From the cell containing the given text, extract its center point as (X, Y) coordinate. 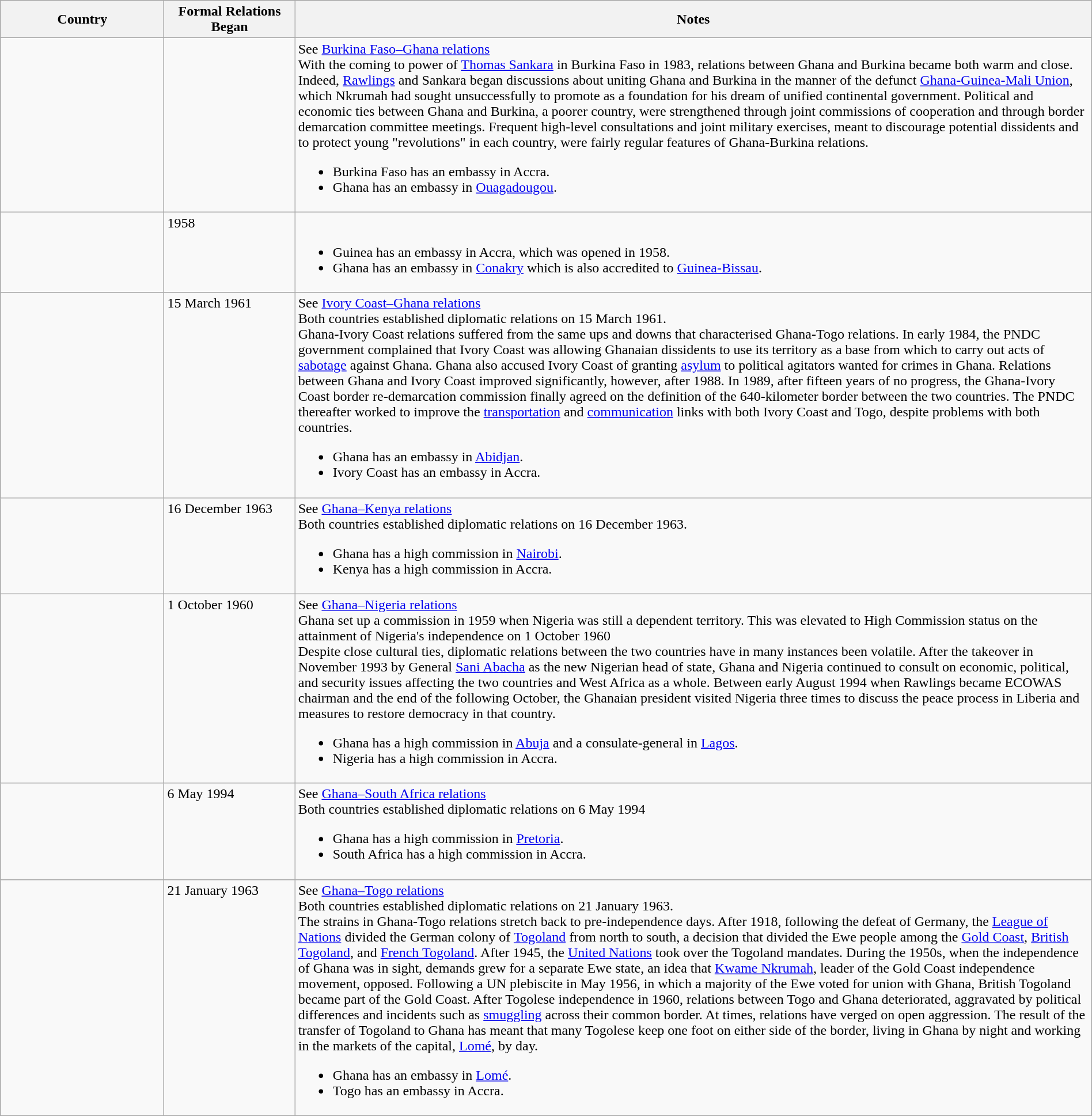
1 October 1960 (229, 689)
Country (82, 20)
6 May 1994 (229, 832)
Guinea has an embassy in Accra, which was opened in 1958.Ghana has an embassy in Conakry which is also accredited to Guinea-Bissau. (693, 252)
21 January 1963 (229, 997)
15 March 1961 (229, 395)
Notes (693, 20)
Formal Relations Began (229, 20)
1958 (229, 252)
16 December 1963 (229, 546)
